Provide the (x, y) coordinate of the cell's center where the given text is located.  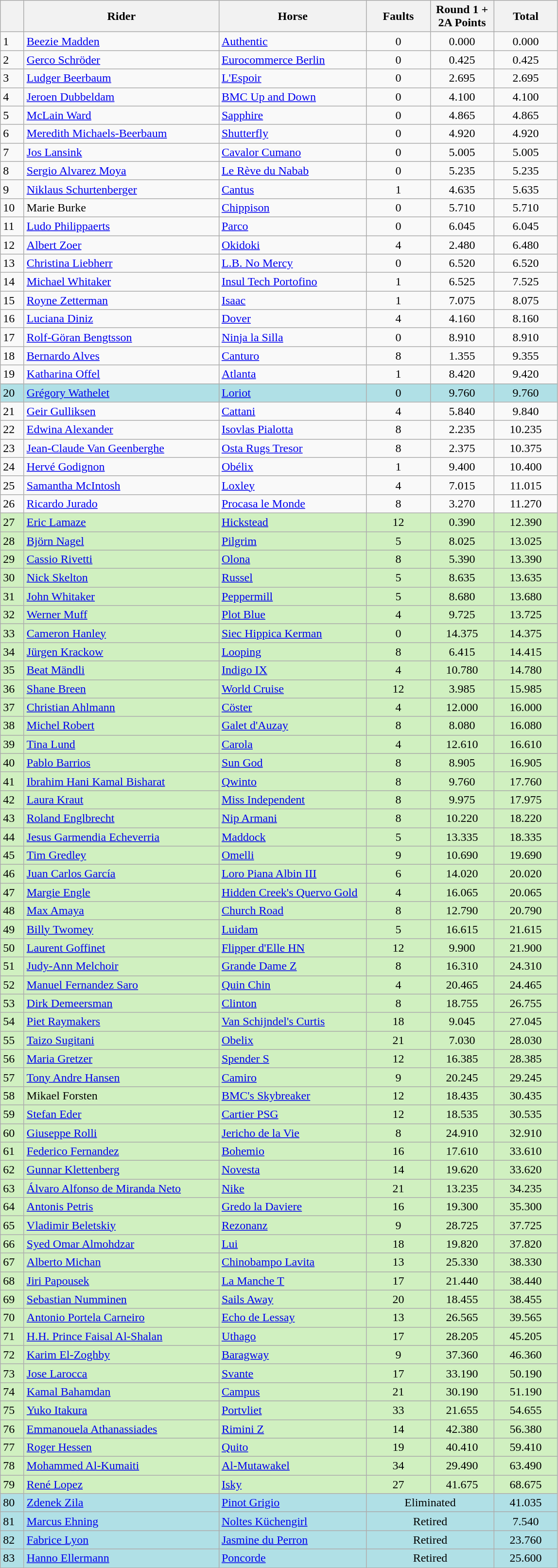
Qwinto (293, 781)
Giuseppe Rolli (122, 1133)
16.615 (462, 929)
Al-Mutawakel (293, 1466)
46.360 (526, 1355)
7.540 (526, 1521)
21.440 (462, 1281)
9.420 (526, 374)
7 (13, 152)
Eliminated (430, 1503)
Poncorde (293, 1558)
52 (13, 985)
24.310 (526, 966)
Eurocommerce Berlin (293, 60)
43 (13, 818)
World Cruise (293, 689)
Ludo Philippaerts (122, 226)
10.235 (526, 430)
23.760 (526, 1540)
33.190 (462, 1373)
Laura Kraut (122, 800)
2 (13, 60)
56.380 (526, 1429)
Sebastian Numminen (122, 1299)
Miss Independent (293, 800)
12.000 (462, 707)
Luciana Diniz (122, 319)
59.410 (526, 1447)
Jericho de la Vie (293, 1133)
Portvliet (293, 1410)
Beat Mändli (122, 670)
Jeroen Dubbeldam (122, 97)
Jiri Papousek (122, 1281)
47 (13, 892)
37.360 (462, 1355)
Manuel Fernandez Saro (122, 985)
18.435 (462, 1096)
11.270 (526, 504)
Isky (293, 1484)
Christina Liebherr (122, 263)
Camiro (293, 1077)
45.205 (526, 1336)
BMC Up and Down (293, 97)
Antonis Petris (122, 1207)
Novesta (293, 1170)
Baragway (293, 1355)
Jesus Garmendia Echeverria (122, 836)
26 (13, 504)
Roger Hessen (122, 1447)
Campus (293, 1392)
Okidoki (293, 244)
Cassio Rivetti (122, 559)
Maddock (293, 836)
54 (13, 1022)
72 (13, 1355)
Cantus (293, 189)
Emmanouela Athanassiades (122, 1429)
21.900 (526, 948)
19.690 (526, 855)
13.725 (526, 615)
H.H. Prince Faisal Al-Shalan (122, 1336)
Syed Omar Almohdzar (122, 1244)
8.635 (462, 578)
Cavalor Cumano (293, 152)
54.655 (526, 1410)
35.300 (526, 1207)
Jürgen Krackow (122, 652)
Björn Nagel (122, 541)
Luidam (293, 929)
Rolf-Göran Bengtsson (122, 337)
36 (13, 689)
2.235 (462, 430)
Royne Zetterman (122, 300)
Max Amaya (122, 911)
28 (13, 541)
14.020 (462, 874)
Osta Rugs Tresor (293, 448)
3.985 (462, 689)
Jasmine du Perron (293, 1540)
33.620 (526, 1170)
Plot Blue (293, 615)
6.480 (526, 244)
5.840 (462, 411)
4.635 (462, 189)
8.075 (526, 300)
63.490 (526, 1466)
2.375 (462, 448)
13.680 (526, 596)
13.335 (462, 836)
1.355 (462, 356)
Hidden Creek's Quervo Gold (293, 892)
18.755 (462, 1003)
Hanno Ellermann (122, 1558)
Cöster (293, 707)
Nike (293, 1188)
Sergio Alvarez Moya (122, 171)
11 (13, 226)
Omelli (293, 855)
49 (13, 929)
Stefan Eder (122, 1114)
45 (13, 855)
Shutterfly (293, 134)
77 (13, 1447)
6.415 (462, 652)
21.615 (526, 929)
29.490 (462, 1466)
81 (13, 1521)
25.330 (462, 1262)
Le Rève du Nabab (293, 171)
74 (13, 1392)
53 (13, 1003)
Looping (293, 652)
75 (13, 1410)
8.680 (462, 596)
41.675 (462, 1484)
Loriot (293, 393)
Werner Muff (122, 615)
Ibrahim Hani Kamal Bisharat (122, 781)
9.045 (462, 1022)
10.690 (462, 855)
Van Schijndel's Curtis (293, 1022)
Faults (399, 17)
16.000 (526, 707)
13.235 (462, 1188)
Álvaro Alfonso de Miranda Neto (122, 1188)
Michel Robert (122, 726)
Sails Away (293, 1299)
Parco (293, 226)
38.440 (526, 1281)
Isovlas Pialotta (293, 430)
Ninja la Silla (293, 337)
Beezie Madden (122, 41)
46 (13, 874)
32.910 (526, 1133)
30 (13, 578)
Katharina Offel (122, 374)
63 (13, 1188)
28.725 (462, 1225)
40.410 (462, 1447)
Pilgrim (293, 541)
2.480 (462, 244)
15 (13, 300)
Cattani (293, 411)
Piet Raymakers (122, 1022)
Echo de Lessay (293, 1318)
Mikael Forsten (122, 1096)
9.975 (462, 800)
13.025 (526, 541)
18.220 (526, 818)
10.780 (462, 670)
18.335 (526, 836)
Cartier PSG (293, 1114)
Rezonanz (293, 1225)
Loro Piana Albin III (293, 874)
9.725 (462, 615)
35 (13, 670)
Yuko Itakura (122, 1410)
Margie Engle (122, 892)
48 (13, 911)
30.535 (526, 1114)
29.245 (526, 1077)
René Lopez (122, 1484)
Ricardo Jurado (122, 504)
12.390 (526, 522)
Fabrice Lyon (122, 1540)
Canturo (293, 356)
41.035 (526, 1503)
9.900 (462, 948)
13.635 (526, 578)
Loxley (293, 485)
Geir Gulliksen (122, 411)
Indigo IX (293, 670)
20.465 (462, 985)
Uthago (293, 1336)
Karim El-Zoghby (122, 1355)
37 (13, 707)
41 (13, 781)
51.190 (526, 1392)
3.270 (462, 504)
L'Espoir (293, 78)
67 (13, 1262)
32 (13, 615)
Zdenek Zila (122, 1503)
Hickstead (293, 522)
10.220 (462, 818)
10.375 (526, 448)
40 (13, 763)
58 (13, 1096)
Billy Twomey (122, 929)
Clinton (293, 1003)
64 (13, 1207)
7.030 (462, 1040)
Rider (122, 17)
8.025 (462, 541)
Tony Andre Hansen (122, 1077)
Isaac (293, 300)
Russel (293, 578)
Dirk Demeersman (122, 1003)
38.455 (526, 1299)
73 (13, 1373)
12.610 (462, 744)
Meredith Michaels-Beerbaum (122, 134)
78 (13, 1466)
Marie Burke (122, 208)
11.015 (526, 485)
10 (13, 208)
Laurent Goffinet (122, 948)
Noltes Küchengirl (293, 1521)
Kamal Bahamdan (122, 1392)
Antonio Portela Carneiro (122, 1318)
Obelix (293, 1040)
Gredo la Daviere (293, 1207)
19.300 (462, 1207)
Marcus Ehning (122, 1521)
25 (13, 485)
38.330 (526, 1262)
28.385 (526, 1059)
8.160 (526, 319)
65 (13, 1225)
70 (13, 1318)
Jean-Claude Van Geenberghe (122, 448)
68.675 (526, 1484)
59 (13, 1114)
19.620 (462, 1170)
Shane Breen (122, 689)
Obélix (293, 467)
Siec Hippica Kerman (293, 633)
Hervé Godignon (122, 467)
17.975 (526, 800)
76 (13, 1429)
Carola (293, 744)
69 (13, 1299)
17.760 (526, 781)
20.790 (526, 911)
Federico Fernandez (122, 1151)
33.610 (526, 1151)
57 (13, 1077)
6.525 (462, 282)
L.B. No Mercy (293, 263)
Atlanta (293, 374)
26.755 (526, 1003)
Authentic (293, 41)
79 (13, 1484)
Alberto Michan (122, 1262)
Lui (293, 1244)
18.455 (462, 1299)
16.065 (462, 892)
Quin Chin (293, 985)
Chippison (293, 208)
Mohammed Al-Kumaiti (122, 1466)
Round 1 + 2A Points (462, 17)
16.905 (526, 763)
Chinobampo Lavita (293, 1262)
17.610 (462, 1151)
8.080 (462, 726)
Horse (293, 17)
61 (13, 1151)
37.725 (526, 1225)
Vladimir Beletskiy (122, 1225)
50 (13, 948)
Dover (293, 319)
Christian Ahlmann (122, 707)
Bernardo Alves (122, 356)
68 (13, 1281)
Jos Lansink (122, 152)
Edwina Alexander (122, 430)
21.655 (462, 1410)
7.525 (526, 282)
Eric Lamaze (122, 522)
Jose Larocca (122, 1373)
Tina Lund (122, 744)
Olona (293, 559)
10.400 (526, 467)
Quito (293, 1447)
16.385 (462, 1059)
Tim Gredley (122, 855)
Cameron Hanley (122, 633)
29 (13, 559)
30.435 (526, 1096)
24 (13, 467)
Samantha McIntosh (122, 485)
83 (13, 1558)
Roland Englbrecht (122, 818)
Maria Gretzer (122, 1059)
Peppermill (293, 596)
9.400 (462, 467)
44 (13, 836)
9.355 (526, 356)
26.565 (462, 1318)
7.015 (462, 485)
Sapphire (293, 115)
Gunnar Klettenberg (122, 1170)
Juan Carlos García (122, 874)
62 (13, 1170)
5.635 (526, 189)
25.600 (526, 1558)
38 (13, 726)
Taizo Sugitani (122, 1040)
BMC's Skybreaker (293, 1096)
20.245 (462, 1077)
Galet d'Auzay (293, 726)
42.380 (462, 1429)
Church Road (293, 911)
12.790 (462, 911)
Pablo Barrios (122, 763)
Bohemio (293, 1151)
Flipper d'Elle HN (293, 948)
16.080 (526, 726)
8.905 (462, 763)
Nick Skelton (122, 578)
3 (13, 78)
24.910 (462, 1133)
20.020 (526, 874)
Albert Zoer (122, 244)
20.065 (526, 892)
55 (13, 1040)
14.780 (526, 670)
Gerco Schröder (122, 60)
Pinot Grigio (293, 1503)
23 (13, 448)
82 (13, 1540)
14.415 (526, 652)
Michael Whitaker (122, 282)
60 (13, 1133)
50.190 (526, 1373)
24.465 (526, 985)
80 (13, 1503)
16.310 (462, 966)
34.235 (526, 1188)
Sun God (293, 763)
13.390 (526, 559)
Nip Armani (293, 818)
22 (13, 430)
28.205 (462, 1336)
37.820 (526, 1244)
John Whitaker (122, 596)
McLain Ward (122, 115)
Grande Dame Z (293, 966)
18.535 (462, 1114)
Total (526, 17)
56 (13, 1059)
15.985 (526, 689)
30.190 (462, 1392)
16.610 (526, 744)
39.565 (526, 1318)
7.075 (462, 300)
27.045 (526, 1022)
51 (13, 966)
19.820 (462, 1244)
La Manche T (293, 1281)
66 (13, 1244)
42 (13, 800)
71 (13, 1336)
Rimini Z (293, 1429)
9.840 (526, 411)
8.420 (462, 374)
Insul Tech Portofino (293, 282)
Grégory Wathelet (122, 393)
0.390 (462, 522)
Spender S (293, 1059)
Niklaus Schurtenberger (122, 189)
31 (13, 596)
5.390 (462, 559)
Svante (293, 1373)
Judy-Ann Melchoir (122, 966)
Ludger Beerbaum (122, 78)
39 (13, 744)
28.030 (526, 1040)
4.160 (462, 319)
Procasa le Monde (293, 504)
